Search for the cell housing the specified text and yield its (x, y) center coordinate. 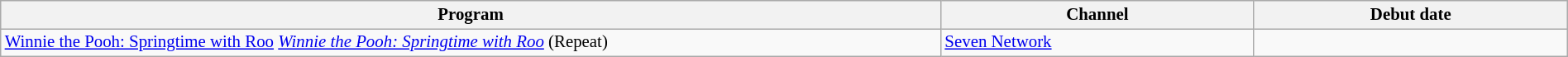
Channel (1097, 15)
Seven Network (1097, 42)
Debut date (1411, 15)
Program (471, 15)
Winnie the Pooh: Springtime with Roo Winnie the Pooh: Springtime with Roo (Repeat) (471, 42)
